Find where the given text appears and provide that cell's center as [x, y] coordinate. 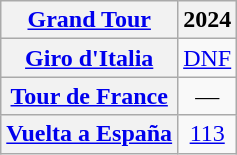
113 [208, 134]
— [208, 96]
Tour de France [90, 96]
Grand Tour [90, 20]
Vuelta a España [90, 134]
DNF [208, 58]
2024 [208, 20]
Giro d'Italia [90, 58]
